Pinpoint the cell where the given text exists, returning its [x, y] midpoint coordinate. 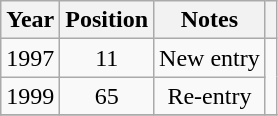
Re-entry [210, 96]
65 [107, 96]
Notes [210, 20]
New entry [210, 58]
Position [107, 20]
Year [30, 20]
11 [107, 58]
1997 [30, 58]
1999 [30, 96]
